Find where the given text appears and provide that cell's center as (x, y) coordinate. 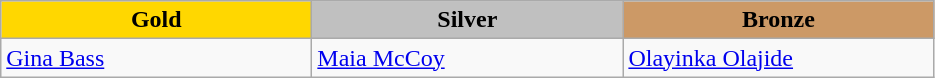
Maia McCoy (468, 58)
Silver (468, 20)
Olayinka Olajide (778, 58)
Gina Bass (156, 58)
Gold (156, 20)
Bronze (778, 20)
